Detect which cell encompasses the target text, then output its (x, y) center coordinate. 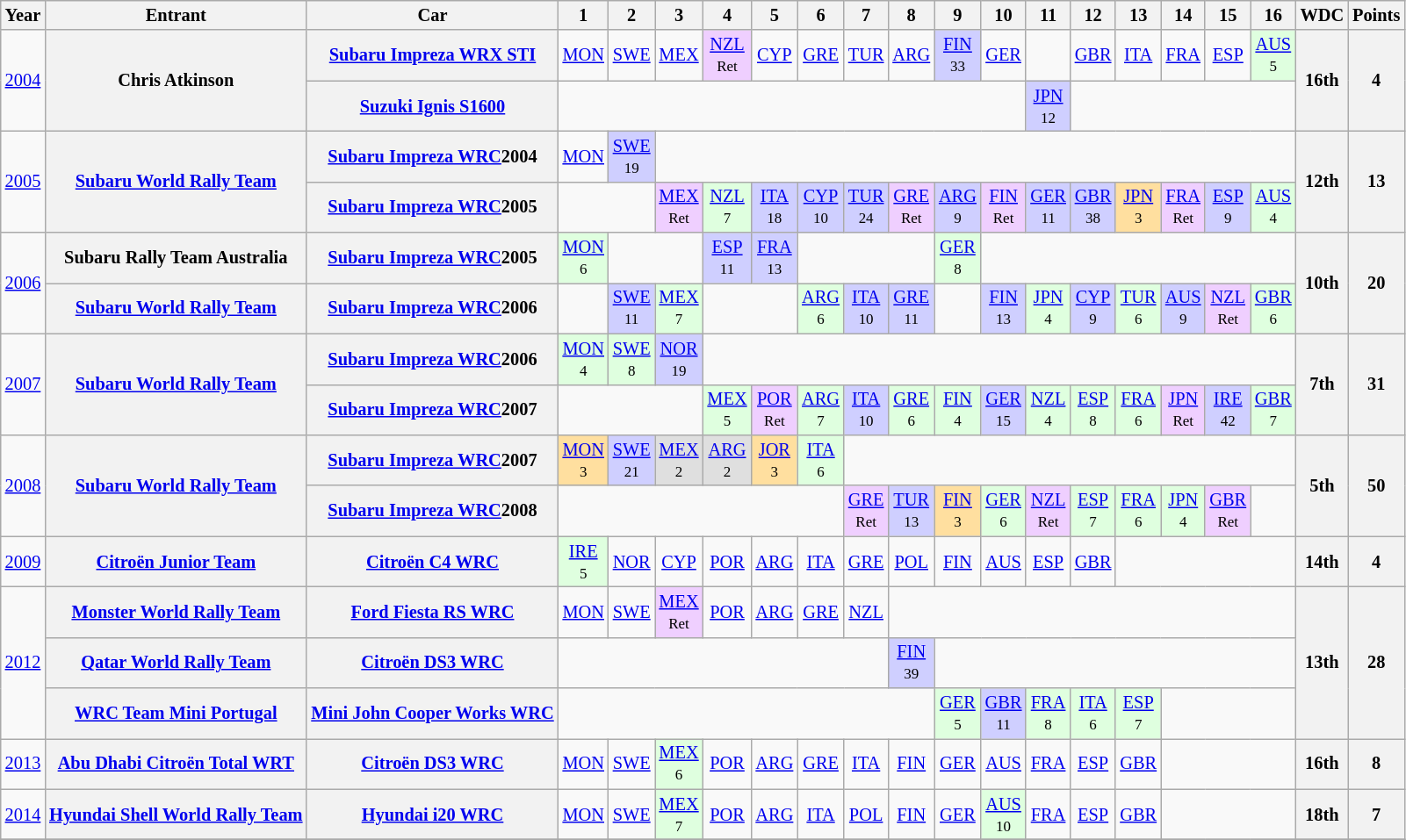
3 (680, 15)
Subaru Impreza WRC2008 (432, 511)
2008 (23, 485)
ITA18 (775, 207)
Subaru Impreza WRC2004 (432, 156)
CYP10 (820, 207)
Car (432, 15)
1 (583, 15)
2009 (23, 562)
NZL7 (727, 207)
GBR6 (1273, 308)
FINRet (1004, 207)
PORRet (775, 410)
MON3 (583, 460)
MON4 (583, 359)
5 (775, 15)
GER5 (957, 714)
ARG7 (820, 410)
CYP9 (1093, 308)
Subaru Rally Team Australia (176, 258)
JPNRet (1183, 410)
TUR13 (912, 511)
AUS10 (1004, 815)
16 (1273, 15)
2013 (23, 764)
MEX2 (680, 460)
JPN3 (1138, 207)
JOR3 (775, 460)
2004 (23, 81)
Monster World Rally Team (176, 612)
GBR38 (1093, 207)
AUS5 (1273, 55)
GRE11 (912, 308)
2007 (23, 384)
10 (1004, 15)
2 (632, 15)
28 (1376, 662)
Abu Dhabi Citroën Total WRT (176, 764)
SWE11 (632, 308)
SWE8 (632, 359)
9 (957, 15)
15 (1228, 15)
Hyundai i20 WRC (432, 815)
2012 (23, 662)
ESP11 (727, 258)
FRA8 (1048, 714)
IRE42 (1228, 410)
TUR (866, 55)
NZL (866, 612)
GRE6 (912, 410)
SWE19 (632, 156)
FRARet (1183, 207)
MEX5 (727, 410)
31 (1376, 384)
Citroën Junior Team (176, 562)
FIN3 (957, 511)
2006 (23, 283)
2014 (23, 815)
MEX6 (680, 764)
WDC (1323, 15)
GER15 (1004, 410)
GER6 (1004, 511)
GBR7 (1273, 410)
Subaru Impreza WRX STI (432, 55)
5th (1323, 485)
Mini John Cooper Works WRC (432, 714)
JPN12 (1048, 106)
WRC Team Mini Portugal (176, 714)
14 (1183, 15)
IRE5 (583, 562)
NOR (632, 562)
7th (1323, 384)
FRA13 (775, 258)
Chris Atkinson (176, 81)
FIN39 (912, 663)
TUR6 (1138, 308)
10th (1323, 283)
Year (23, 15)
Points (1376, 15)
SWE21 (632, 460)
TUR24 (866, 207)
NZL4 (1048, 410)
12 (1093, 15)
GER8 (957, 258)
14th (1323, 562)
ARG6 (820, 308)
GER11 (1048, 207)
6 (820, 15)
ARG2 (727, 460)
FIN13 (1004, 308)
AUS4 (1273, 207)
MON6 (583, 258)
NOR19 (680, 359)
20 (1376, 283)
Suzuki Ignis S1600 (432, 106)
12th (1323, 181)
GBRRet (1228, 511)
MEX (680, 55)
2005 (23, 181)
Ford Fiesta RS WRC (432, 612)
ESP9 (1228, 207)
Citroën C4 WRC (432, 562)
50 (1376, 485)
11 (1048, 15)
AUS9 (1183, 308)
ESP8 (1093, 410)
FIN4 (957, 410)
ARG9 (957, 207)
Hyundai Shell World Rally Team (176, 815)
FIN33 (957, 55)
Qatar World Rally Team (176, 663)
13th (1323, 662)
18th (1323, 815)
Entrant (176, 15)
GBR11 (1004, 714)
